Provide the [x, y] coordinate of the cell's center where the given text is located.  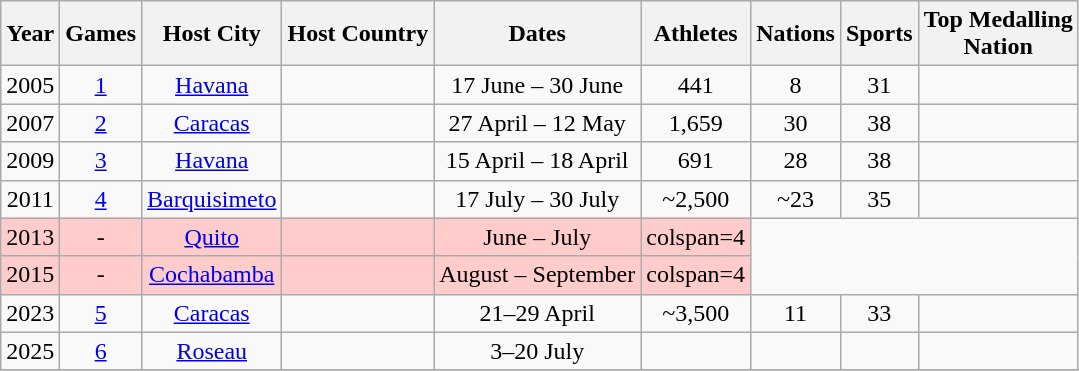
Quito [212, 237]
2013 [30, 237]
1,659 [696, 123]
5 [101, 313]
Year [30, 34]
28 [796, 161]
2009 [30, 161]
27 April – 12 May [538, 123]
Sports [879, 34]
441 [696, 85]
691 [696, 161]
31 [879, 85]
35 [879, 199]
~3,500 [696, 313]
2 [101, 123]
33 [879, 313]
Barquisimeto [212, 199]
8 [796, 85]
Cochabamba [212, 275]
1 [101, 85]
21–29 April [538, 313]
17 June – 30 June [538, 85]
17 July – 30 July [538, 199]
30 [796, 123]
11 [796, 313]
June – July [538, 237]
Top MedallingNation [998, 34]
2005 [30, 85]
~2,500 [696, 199]
Nations [796, 34]
Athletes [696, 34]
3–20 July [538, 351]
Host Country [358, 34]
2015 [30, 275]
2011 [30, 199]
Host City [212, 34]
August – September [538, 275]
2025 [30, 351]
Games [101, 34]
6 [101, 351]
4 [101, 199]
~23 [796, 199]
Dates [538, 34]
2023 [30, 313]
15 April – 18 April [538, 161]
Roseau [212, 351]
3 [101, 161]
2007 [30, 123]
